Search for the cell housing the specified text and yield its (x, y) center coordinate. 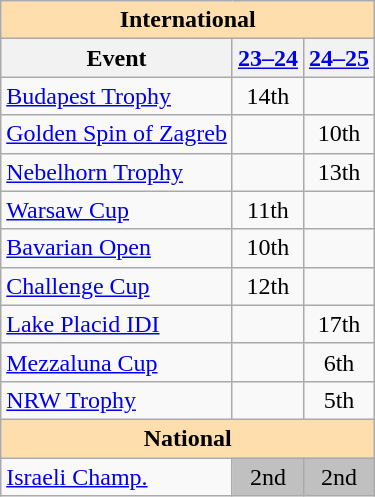
Challenge Cup (117, 286)
Israeli Champ. (117, 477)
23–24 (268, 58)
6th (338, 362)
5th (338, 400)
24–25 (338, 58)
NRW Trophy (117, 400)
17th (338, 324)
14th (268, 96)
Mezzaluna Cup (117, 362)
Event (117, 58)
13th (338, 172)
Golden Spin of Zagreb (117, 134)
International (188, 20)
Nebelhorn Trophy (117, 172)
12th (268, 286)
Warsaw Cup (117, 210)
Budapest Trophy (117, 96)
11th (268, 210)
Lake Placid IDI (117, 324)
National (188, 438)
Bavarian Open (117, 248)
